Extract the [x, y] coordinate from the center of the cell holding the provided text.  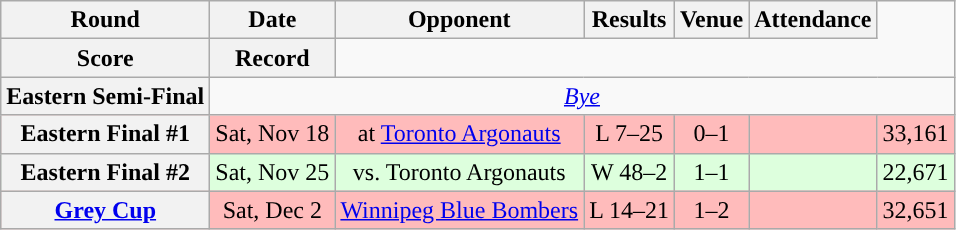
Sat, Dec 2 [272, 210]
Sat, Nov 25 [272, 172]
Venue [711, 20]
Grey Cup [106, 210]
at Toronto Argonauts [460, 134]
Date [272, 20]
1–1 [711, 172]
Results [630, 20]
Round [106, 20]
0–1 [711, 134]
Score [106, 58]
Winnipeg Blue Bombers [460, 210]
vs. Toronto Argonauts [460, 172]
Sat, Nov 18 [272, 134]
Eastern Semi-Final [106, 96]
32,651 [916, 210]
1–2 [711, 210]
Eastern Final #1 [106, 134]
W 48–2 [630, 172]
L 7–25 [630, 134]
33,161 [916, 134]
Eastern Final #2 [106, 172]
22,671 [916, 172]
L 14–21 [630, 210]
Bye [582, 96]
Attendance [813, 20]
Record [272, 58]
Opponent [460, 20]
